Return the [X, Y] coordinate for the center point of the cell that contains the specified text.  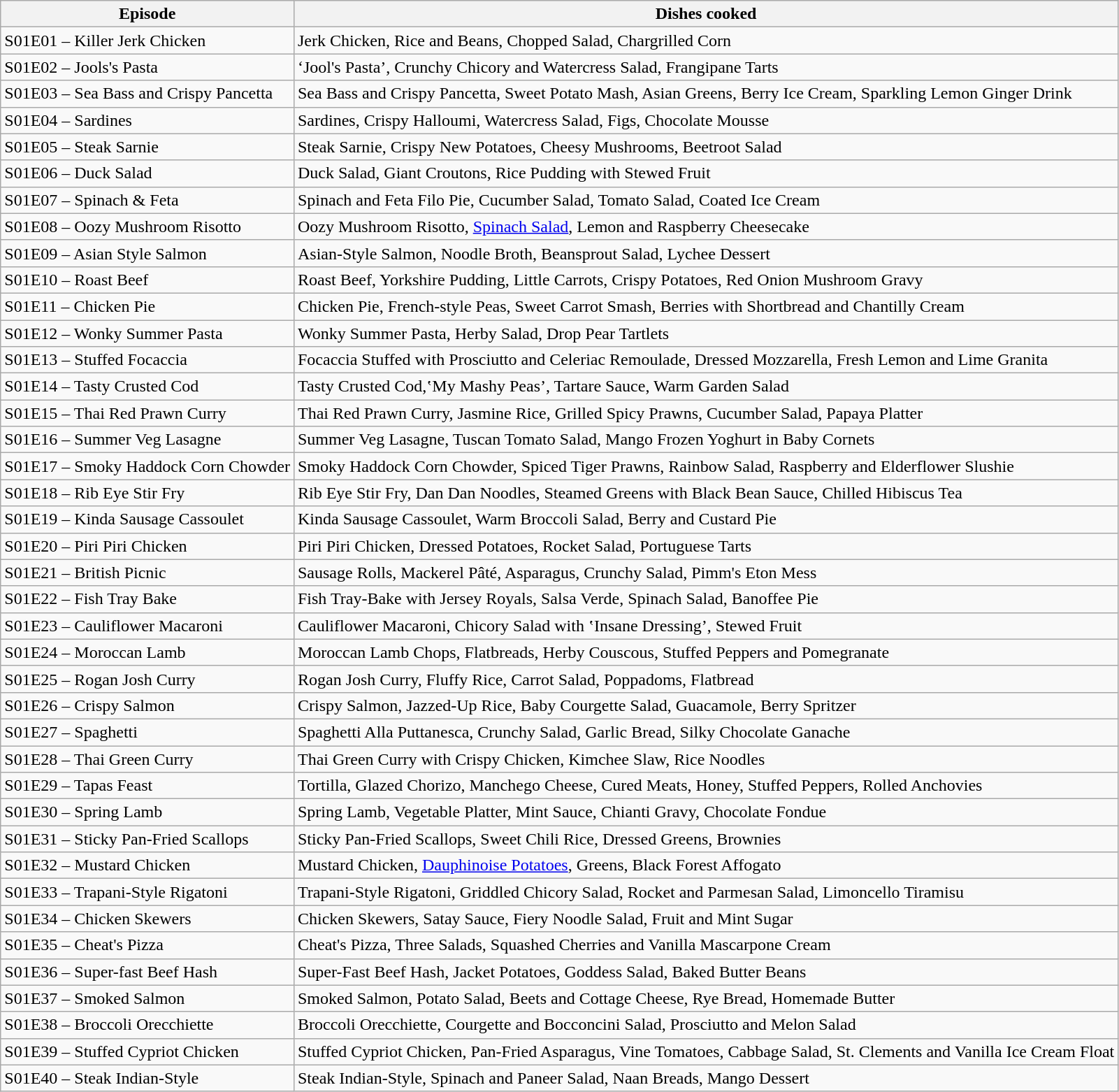
Steak Sarnie, Crispy New Potatoes, Cheesy Mushrooms, Beetroot Salad [706, 147]
S01E32 – Mustard Chicken [147, 865]
‘Jool's Pasta’, Crunchy Chicory and Watercress Salad, Frangipane Tarts [706, 67]
S01E37 – Smoked Salmon [147, 998]
S01E03 – Sea Bass and Crispy Pancetta [147, 94]
S01E38 – Broccoli Orecchiette [147, 1025]
S01E28 – Thai Green Curry [147, 759]
S01E25 – Rogan Josh Curry [147, 679]
Roast Beef, Yorkshire Pudding, Little Carrots, Crispy Potatoes, Red Onion Mushroom Gravy [706, 280]
Super-Fast Beef Hash, Jacket Potatoes, Goddess Salad, Baked Butter Beans [706, 972]
Dishes cooked [706, 14]
Tasty Crusted Cod,‛My Mashy Peas’, Tartare Sauce, Warm Garden Salad [706, 387]
Mustard Chicken, Dauphinoise Potatoes, Greens, Black Forest Affogato [706, 865]
S01E06 – Duck Salad [147, 173]
Rib Eye Stir Fry, Dan Dan Noodles, Steamed Greens with Black Bean Sauce, Chilled Hibiscus Tea [706, 493]
S01E35 – Cheat's Pizza [147, 945]
Episode [147, 14]
S01E27 – Spaghetti [147, 732]
S01E04 – Sardines [147, 120]
S01E21 – British Picnic [147, 573]
S01E20 – Piri Piri Chicken [147, 546]
S01E12 – Wonky Summer Pasta [147, 333]
S01E24 – Moroccan Lamb [147, 652]
S01E02 – Jools's Pasta [147, 67]
Jerk Chicken, Rice and Beans, Chopped Salad, Chargrilled Corn [706, 41]
Broccoli Orecchiette, Courgette and Bocconcini Salad, Prosciutto and Melon Salad [706, 1025]
Sticky Pan-Fried Scallops, Sweet Chili Rice, Dressed Greens, Brownies [706, 839]
S01E30 – Spring Lamb [147, 812]
Spaghetti Alla Puttanesca, Crunchy Salad, Garlic Bread, Silky Chocolate Ganache [706, 732]
S01E15 – Thai Red Prawn Curry [147, 413]
Focaccia Stuffed with Prosciutto and Celeriac Remoulade, Dressed Mozzarella, Fresh Lemon and Lime Granita [706, 360]
Cheat's Pizza, Three Salads, Squashed Cherries and Vanilla Mascarpone Cream [706, 945]
Steak Indian-Style, Spinach and Paneer Salad, Naan Breads, Mango Dessert [706, 1078]
S01E08 – Oozy Mushroom Risotto [147, 227]
S01E33 – Trapani-Style Rigatoni [147, 892]
Kinda Sausage Cassoulet, Warm Broccoli Salad, Berry and Custard Pie [706, 519]
S01E07 – Spinach & Feta [147, 200]
Chicken Skewers, Satay Sauce, Fiery Noodle Salad, Fruit and Mint Sugar [706, 919]
S01E14 – Tasty Crusted Cod [147, 387]
S01E22 – Fish Tray Bake [147, 599]
Piri Piri Chicken, Dressed Potatoes, Rocket Salad, Portuguese Tarts [706, 546]
Tortilla, Glazed Chorizo, Manchego Cheese, Cured Meats, Honey, Stuffed Peppers, Rolled Anchovies [706, 786]
S01E10 – Roast Beef [147, 280]
Thai Green Curry with Crispy Chicken, Kimchee Slaw, Rice Noodles [706, 759]
S01E23 – Cauliflower Macaroni [147, 626]
Sea Bass and Crispy Pancetta, Sweet Potato Mash, Asian Greens, Berry Ice Cream, Sparkling Lemon Ginger Drink [706, 94]
S01E09 – Asian Style Salmon [147, 253]
S01E19 – Kinda Sausage Cassoulet [147, 519]
S01E40 – Steak Indian-Style [147, 1078]
S01E05 – Steak Sarnie [147, 147]
Oozy Mushroom Risotto, Spinach Salad, Lemon and Raspberry Cheesecake [706, 227]
Summer Veg Lasagne, Tuscan Tomato Salad, Mango Frozen Yoghurt in Baby Cornets [706, 440]
Spinach and Feta Filo Pie, Cucumber Salad, Tomato Salad, Coated Ice Cream [706, 200]
S01E31 – Sticky Pan-Fried Scallops [147, 839]
S01E36 – Super-fast Beef Hash [147, 972]
S01E13 – Stuffed Focaccia [147, 360]
Asian-Style Salmon, Noodle Broth, Beansprout Salad, Lychee Dessert [706, 253]
Thai Red Prawn Curry, Jasmine Rice, Grilled Spicy Prawns, Cucumber Salad, Papaya Platter [706, 413]
S01E16 – Summer Veg Lasagne [147, 440]
Sardines, Crispy Halloumi, Watercress Salad, Figs, Chocolate Mousse [706, 120]
Rogan Josh Curry, Fluffy Rice, Carrot Salad, Poppadoms, Flatbread [706, 679]
S01E39 – Stuffed Cypriot Chicken [147, 1051]
Wonky Summer Pasta, Herby Salad, Drop Pear Tartlets [706, 333]
Stuffed Cypriot Chicken, Pan-Fried Asparagus, Vine Tomatoes, Cabbage Salad, St. Clements and Vanilla Ice Cream Float [706, 1051]
Fish Tray-Bake with Jersey Royals, Salsa Verde, Spinach Salad, Banoffee Pie [706, 599]
Smoky Haddock Corn Chowder, Spiced Tiger Prawns, Rainbow Salad, Raspberry and Elderflower Slushie [706, 466]
Chicken Pie, French-style Peas, Sweet Carrot Smash, Berries with Shortbread and Chantilly Cream [706, 306]
S01E01 – Killer Jerk Chicken [147, 41]
S01E29 – Tapas Feast [147, 786]
S01E11 – Chicken Pie [147, 306]
Spring Lamb, Vegetable Platter, Mint Sauce, Chianti Gravy, Chocolate Fondue [706, 812]
Smoked Salmon, Potato Salad, Beets and Cottage Cheese, Rye Bread, Homemade Butter [706, 998]
Sausage Rolls, Mackerel Pâté, Asparagus, Crunchy Salad, Pimm's Eton Mess [706, 573]
Crispy Salmon, Jazzed-Up Rice, Baby Courgette Salad, Guacamole, Berry Spritzer [706, 705]
Moroccan Lamb Chops, Flatbreads, Herby Couscous, Stuffed Peppers and Pomegranate [706, 652]
S01E17 – Smoky Haddock Corn Chowder [147, 466]
Cauliflower Macaroni, Chicory Salad with ‛Insane Dressing’, Stewed Fruit [706, 626]
Duck Salad, Giant Croutons, Rice Pudding with Stewed Fruit [706, 173]
S01E18 – Rib Eye Stir Fry [147, 493]
S01E26 – Crispy Salmon [147, 705]
S01E34 – Chicken Skewers [147, 919]
Trapani-Style Rigatoni, Griddled Chicory Salad, Rocket and Parmesan Salad, Limoncello Tiramisu [706, 892]
